Output the (x, y) coordinate of the center of the cell containing the given text.  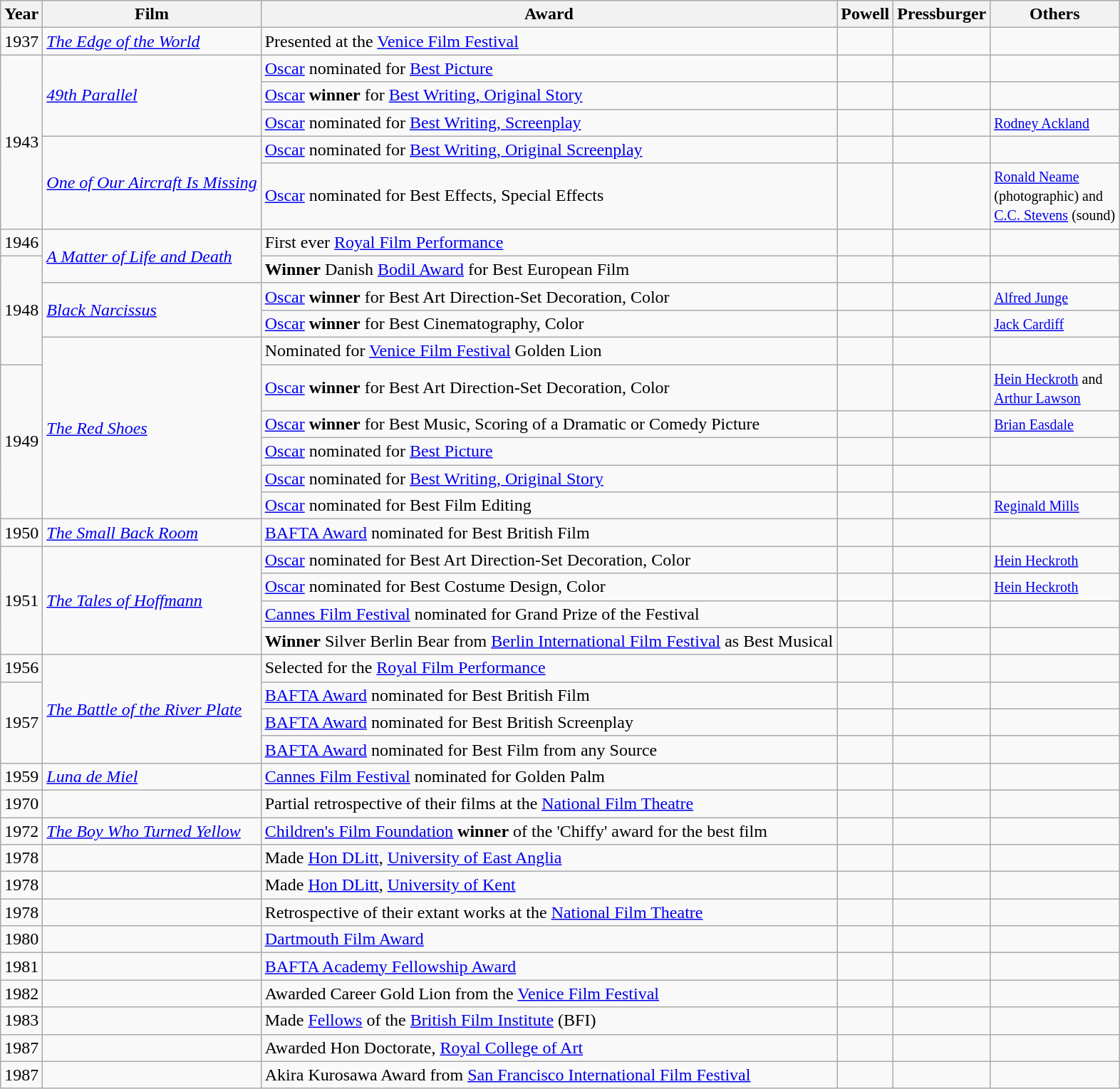
BAFTA Award nominated for Best British Screenplay (549, 722)
Year (21, 14)
1980 (21, 939)
Winner Silver Berlin Bear from Berlin International Film Festival as Best Musical (549, 641)
Made Hon DLitt, University of Kent (549, 885)
Cannes Film Festival nominated for Grand Prize of the Festival (549, 614)
Brian Easdale (1054, 424)
Pressburger (942, 14)
Oscar nominated for Best Costume Design, Color (549, 587)
1946 (21, 242)
Awarded Career Gold Lion from the Venice Film Festival (549, 994)
49th Parallel (152, 95)
Oscar nominated for Best Writing, Original Story (549, 479)
Powell (865, 14)
One of Our Aircraft Is Missing (152, 182)
Black Narcissus (152, 310)
First ever Royal Film Performance (549, 242)
Awarded Hon Doctorate, Royal College of Art (549, 1048)
1981 (21, 966)
Hein Heckroth andArthur Lawson (1054, 387)
Luna de Miel (152, 776)
Oscar nominated for Best Writing, Screenplay (549, 123)
Alfred Junge (1054, 296)
The Red Shoes (152, 427)
Award (549, 14)
BAFTA Award nominated for Best Film from any Source (549, 749)
Made Hon DLitt, University of East Anglia (549, 858)
Jack Cardiff (1054, 323)
Made Fellows of the British Film Institute (BFI) (549, 1021)
Oscar winner for Best Writing, Original Story (549, 95)
Oscar nominated for Best Film Editing (549, 506)
The Edge of the World (152, 41)
Rodney Ackland (1054, 123)
Selected for the Royal Film Performance (549, 668)
1937 (21, 41)
Retrospective of their extant works at the National Film Theatre (549, 912)
Dartmouth Film Award (549, 939)
The Tales of Hoffmann (152, 600)
Children's Film Foundation winner of the 'Chiffy' award for the best film (549, 831)
Ronald Neame(photographic) andC.C. Stevens (sound) (1054, 196)
The Battle of the River Plate (152, 709)
Akira Kurosawa Award from San Francisco International Film Festival (549, 1075)
Winner Danish Bodil Award for Best European Film (549, 269)
Others (1054, 14)
1943 (21, 142)
1948 (21, 310)
1972 (21, 831)
Cannes Film Festival nominated for Golden Palm (549, 776)
A Matter of Life and Death (152, 256)
Partial retrospective of their films at the National Film Theatre (549, 803)
1982 (21, 994)
Oscar nominated for Best Writing, Original Screenplay (549, 150)
The Small Back Room (152, 533)
1957 (21, 722)
1970 (21, 803)
BAFTA Academy Fellowship Award (549, 966)
Oscar winner for Best Cinematography, Color (549, 323)
1949 (21, 442)
1951 (21, 600)
1983 (21, 1021)
Presented at the Venice Film Festival (549, 41)
1959 (21, 776)
Reginald Mills (1054, 506)
The Boy Who Turned Yellow (152, 831)
Film (152, 14)
Oscar nominated for Best Effects, Special Effects (549, 196)
Oscar winner for Best Music, Scoring of a Dramatic or Comedy Picture (549, 424)
1950 (21, 533)
1956 (21, 668)
Nominated for Venice Film Festival Golden Lion (549, 350)
Oscar nominated for Best Art Direction-Set Decoration, Color (549, 560)
